Locate the cell with the specified text and output its (X, Y) center coordinate. 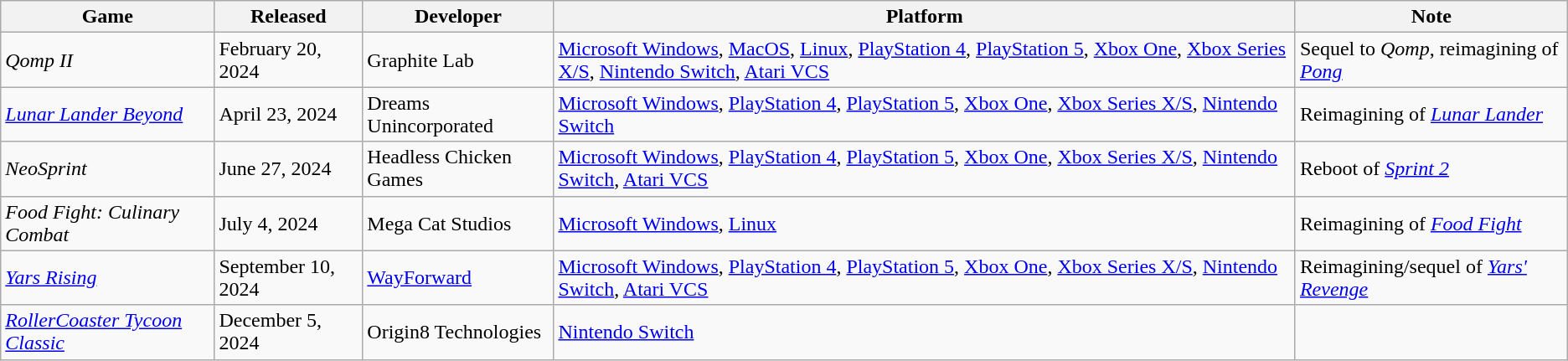
Origin8 Technologies (458, 332)
Reimagining of Lunar Lander (1431, 114)
Lunar Lander Beyond (107, 114)
February 20, 2024 (288, 60)
RollerCoaster Tycoon Classic (107, 332)
Note (1431, 17)
Game (107, 17)
June 27, 2024 (288, 169)
December 5, 2024 (288, 332)
Microsoft Windows, MacOS, Linux, PlayStation 4, PlayStation 5, Xbox One, Xbox Series X/S, Nintendo Switch, Atari VCS (925, 60)
NeoSprint (107, 169)
April 23, 2024 (288, 114)
Food Fight: Culinary Combat (107, 223)
Microsoft Windows, Linux (925, 223)
Graphite Lab (458, 60)
Headless Chicken Games (458, 169)
Sequel to Qomp, reimagining of Pong (1431, 60)
WayForward (458, 278)
Released (288, 17)
Developer (458, 17)
Yars Rising (107, 278)
Qomp II (107, 60)
September 10, 2024 (288, 278)
Microsoft Windows, PlayStation 4, PlayStation 5, Xbox One, Xbox Series X/S, Nintendo Switch (925, 114)
July 4, 2024 (288, 223)
Nintendo Switch (925, 332)
Mega Cat Studios (458, 223)
Reimagining of Food Fight (1431, 223)
Reimagining/sequel of Yars' Revenge (1431, 278)
Reboot of Sprint 2 (1431, 169)
Dreams Unincorporated (458, 114)
Platform (925, 17)
